Capture the cell that displays the provided text and extract its (x, y) central coordinate. 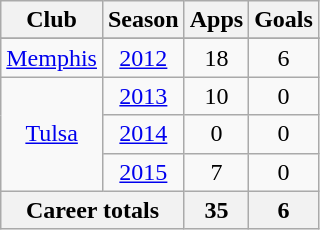
2013 (143, 96)
Goals (284, 20)
Apps (216, 20)
10 (216, 96)
2015 (143, 172)
2014 (143, 134)
35 (216, 210)
Tulsa (52, 134)
Club (52, 20)
2012 (143, 58)
Season (143, 20)
Career totals (92, 210)
Memphis (52, 58)
7 (216, 172)
18 (216, 58)
